Find where the given text appears and provide that cell's center as (x, y) coordinate. 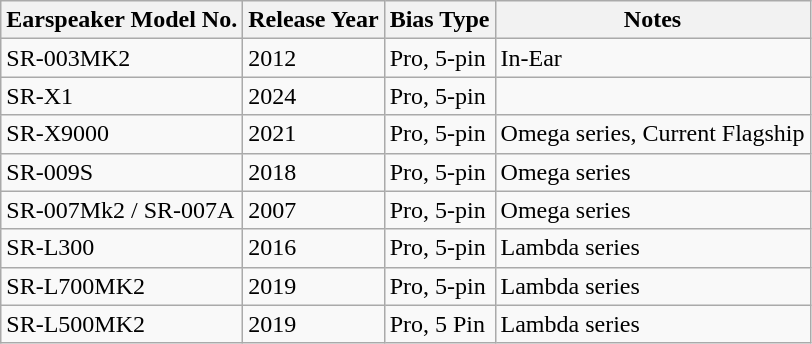
SR-L500MK2 (122, 324)
SR-L300 (122, 248)
SR-L700MK2 (122, 286)
Pro, 5 Pin (440, 324)
Release Year (314, 20)
Notes (652, 20)
SR-X1 (122, 96)
Earspeaker Model No. (122, 20)
SR-X9000 (122, 134)
2024 (314, 96)
In-Ear (652, 58)
2021 (314, 134)
SR-009S (122, 172)
2007 (314, 210)
SR-003MK2 (122, 58)
SR-007Mk2 / SR-007A (122, 210)
2012 (314, 58)
2018 (314, 172)
2016 (314, 248)
Omega series, Current Flagship (652, 134)
Bias Type (440, 20)
